For the text-containing cell, return its midpoint in [x, y] coordinate format. 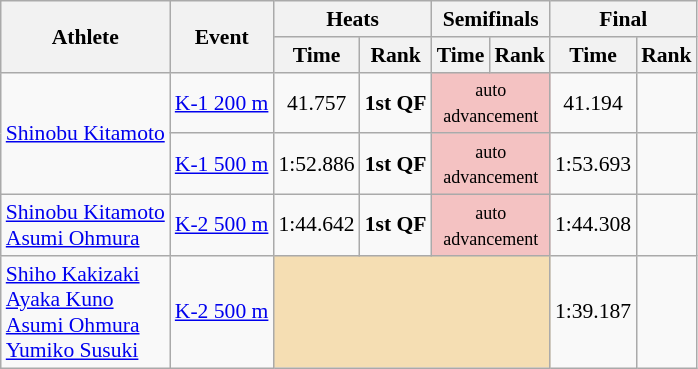
41.757 [316, 102]
Semifinals [491, 19]
Heats [352, 19]
Shiho KakizakiAyaka KunoAsumi OhmuraYumiko Susuki [86, 312]
Shinobu Kitamoto [86, 133]
K-1 500 m [222, 164]
1:39.187 [593, 312]
K-1 200 m [222, 102]
Shinobu KitamotoAsumi Ohmura [86, 226]
Final [624, 19]
Athlete [86, 36]
Event [222, 36]
41.194 [593, 102]
1:44.308 [593, 226]
1:53.693 [593, 164]
1:52.886 [316, 164]
1:44.642 [316, 226]
